Extract the (X, Y) coordinate from the center of the cell holding the provided text.  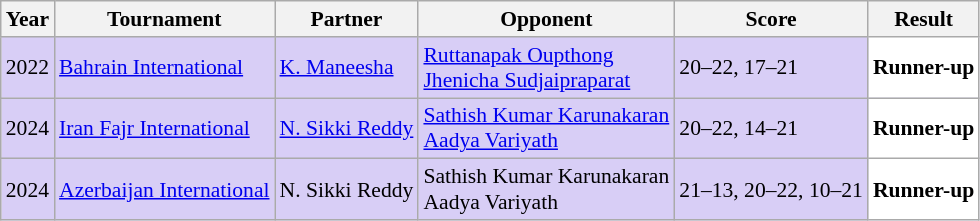
2022 (28, 68)
Tournament (164, 19)
Bahrain International (164, 68)
Year (28, 19)
Partner (347, 19)
21–13, 20–22, 10–21 (771, 190)
Ruttanapak Oupthong Jhenicha Sudjaipraparat (546, 68)
Iran Fajr International (164, 128)
Opponent (546, 19)
Score (771, 19)
20–22, 17–21 (771, 68)
Result (924, 19)
Azerbaijan International (164, 190)
20–22, 14–21 (771, 128)
K. Maneesha (347, 68)
